Return (x, y) of the center of cell containing provided text 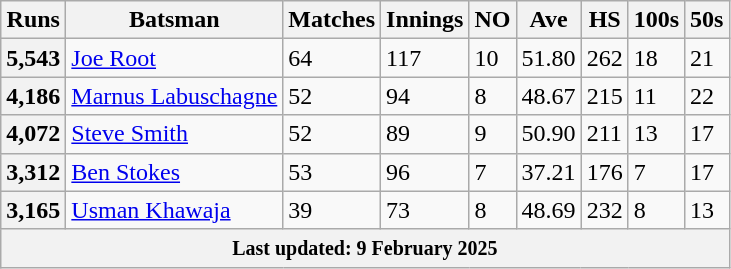
3,165 (34, 210)
39 (332, 210)
18 (656, 58)
5,543 (34, 58)
64 (332, 58)
11 (656, 96)
176 (604, 172)
50.90 (548, 134)
4,072 (34, 134)
73 (425, 210)
96 (425, 172)
37.21 (548, 172)
48.69 (548, 210)
48.67 (548, 96)
22 (707, 96)
Batsman (174, 20)
10 (492, 58)
117 (425, 58)
3,312 (34, 172)
4,186 (34, 96)
Ben Stokes (174, 172)
HS (604, 20)
94 (425, 96)
Steve Smith (174, 134)
262 (604, 58)
NO (492, 20)
9 (492, 134)
89 (425, 134)
232 (604, 210)
Usman Khawaja (174, 210)
Innings (425, 20)
Last updated: 9 February 2025 (365, 248)
Matches (332, 20)
Runs (34, 20)
211 (604, 134)
53 (332, 172)
Ave (548, 20)
51.80 (548, 58)
215 (604, 96)
21 (707, 58)
Joe Root (174, 58)
Marnus Labuschagne (174, 96)
50s (707, 20)
100s (656, 20)
